Scan for the cell matching the given text and deliver its (x, y) coordinate at center. 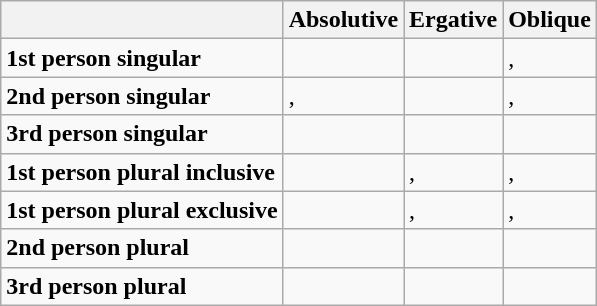
Ergative (454, 20)
Absolutive (343, 20)
1st person plural exclusive (142, 210)
3rd person singular (142, 134)
2nd person plural (142, 248)
Oblique (550, 20)
2nd person singular (142, 96)
1st person singular (142, 58)
1st person plural inclusive (142, 172)
3rd person plural (142, 286)
